Capture the cell that displays the provided text and extract its [x, y] central coordinate. 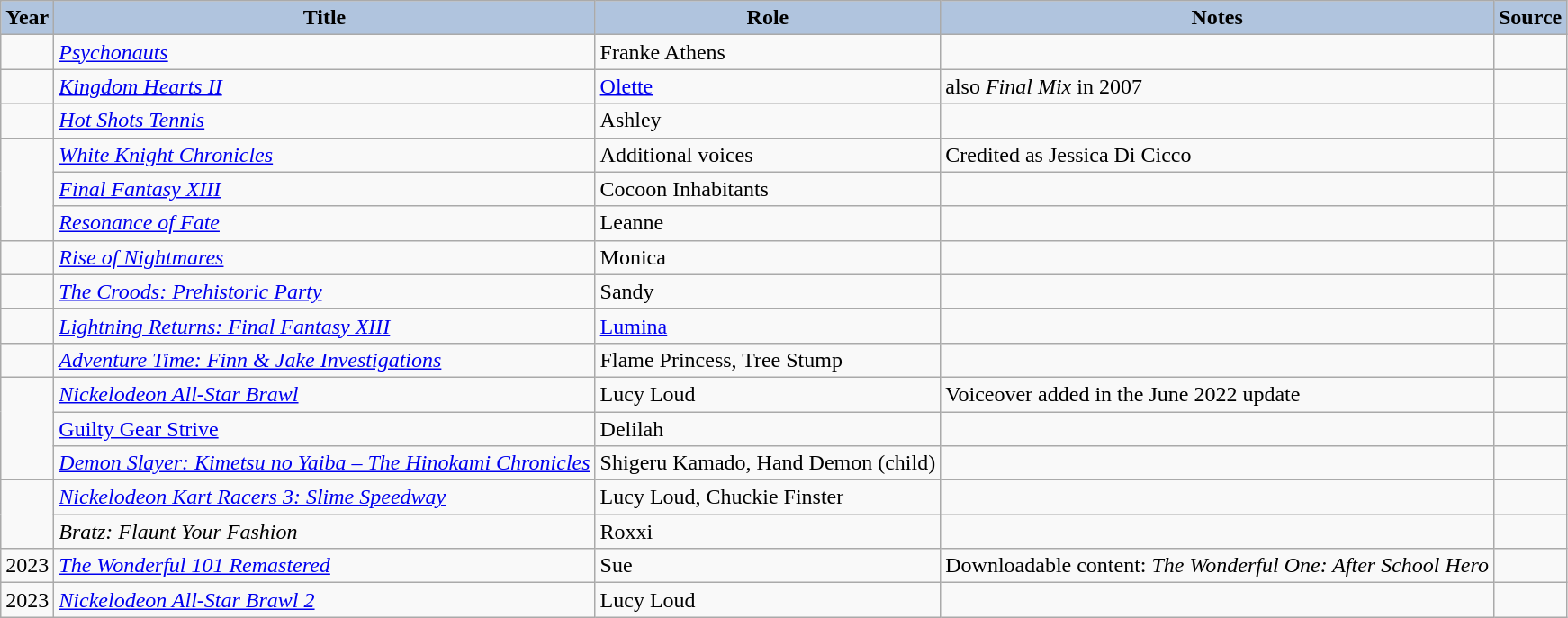
Adventure Time: Finn & Jake Investigations [324, 360]
Year [27, 18]
Final Fantasy XIII [324, 189]
The Croods: Prehistoric Party [324, 291]
Psychonauts [324, 52]
Ashley [768, 121]
Sandy [768, 291]
Guilty Gear Strive [324, 429]
Lightning Returns: Final Fantasy XIII [324, 326]
Nickelodeon Kart Racers 3: Slime Speedway [324, 497]
Leanne [768, 223]
Bratz: Flaunt Your Fashion [324, 532]
Roxxi [768, 532]
Notes [1217, 18]
Source [1530, 18]
Downloadable content: The Wonderful One: After School Hero [1217, 566]
Lumina [768, 326]
Kingdom Hearts II [324, 86]
Franke Athens [768, 52]
Credited as Jessica Di Cicco [1217, 155]
Voiceover added in the June 2022 update [1217, 394]
Resonance of Fate [324, 223]
Additional voices [768, 155]
The Wonderful 101 Remastered [324, 566]
Cocoon Inhabitants [768, 189]
Lucy Loud, Chuckie Finster [768, 497]
Monica [768, 257]
Sue [768, 566]
Nickelodeon All-Star Brawl [324, 394]
Hot Shots Tennis [324, 121]
Rise of Nightmares [324, 257]
White Knight Chronicles [324, 155]
Olette [768, 86]
Flame Princess, Tree Stump [768, 360]
Nickelodeon All-Star Brawl 2 [324, 600]
also Final Mix in 2007 [1217, 86]
Delilah [768, 429]
Title [324, 18]
Demon Slayer: Kimetsu no Yaiba – The Hinokami Chronicles [324, 463]
Shigeru Kamado, Hand Demon (child) [768, 463]
Role [768, 18]
